Extract the (x, y) coordinate from the center of the cell holding the provided text.  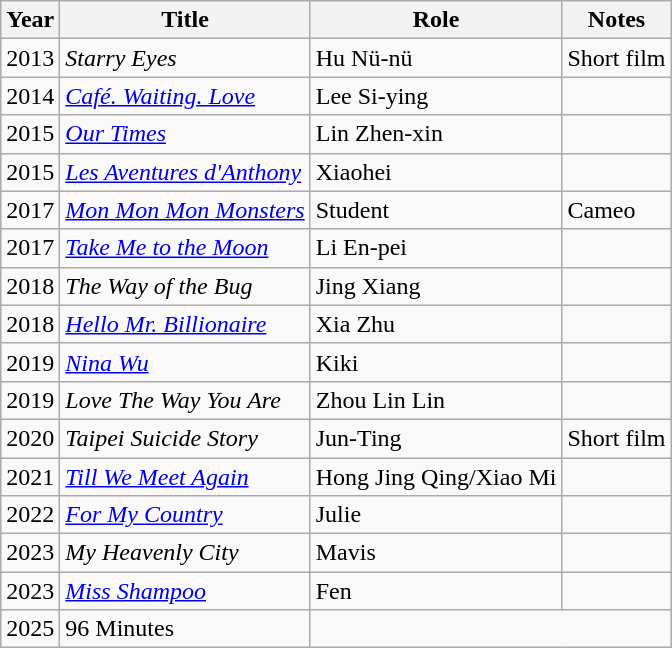
Café. Waiting. Love (185, 96)
Nina Wu (185, 362)
2020 (30, 438)
The Way of the Bug (185, 286)
Hello Mr. Billionaire (185, 324)
Lee Si-ying (436, 96)
Title (185, 20)
2025 (30, 629)
Year (30, 20)
Julie (436, 515)
2022 (30, 515)
2014 (30, 96)
Cameo (616, 210)
Jun-Ting (436, 438)
Jing Xiang (436, 286)
Our Times (185, 134)
Starry Eyes (185, 58)
Xiaohei (436, 172)
Les Aventures d'Anthony (185, 172)
Li En-pei (436, 248)
Mavis (436, 553)
Love The Way You Are (185, 400)
Xia Zhu (436, 324)
Take Me to the Moon (185, 248)
Till We Meet Again (185, 477)
Student (436, 210)
Lin Zhen-xin (436, 134)
Hu Nü-nü (436, 58)
Hong Jing Qing/Xiao Mi (436, 477)
2021 (30, 477)
For My Country (185, 515)
Role (436, 20)
2013 (30, 58)
Mon Mon Mon Monsters (185, 210)
Zhou Lin Lin (436, 400)
My Heavenly City (185, 553)
96 Minutes (185, 629)
Miss Shampoo (185, 591)
Taipei Suicide Story (185, 438)
Kiki (436, 362)
Fen (436, 591)
Notes (616, 20)
